Scan for the cell matching the given text and deliver its [X, Y] coordinate at center. 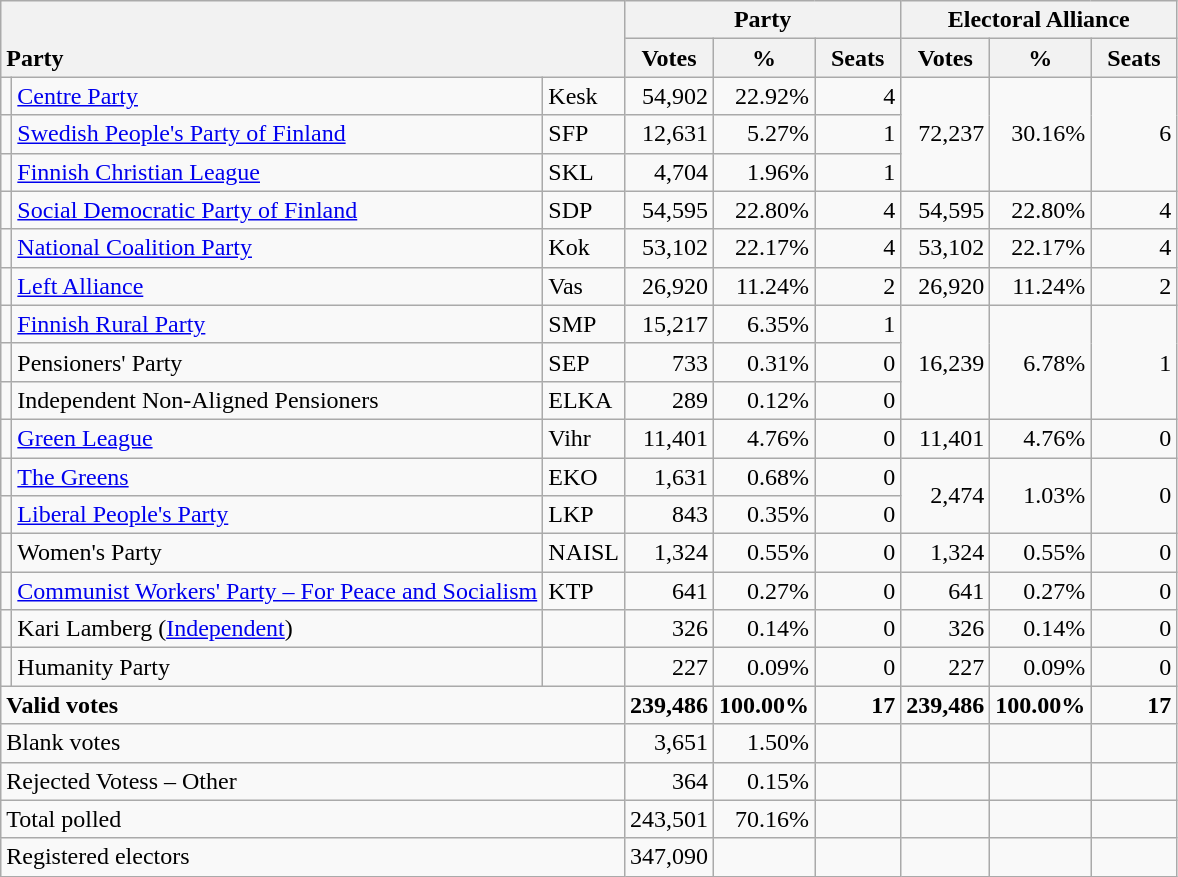
Women's Party [278, 553]
0.35% [764, 515]
Vihr [584, 438]
1.96% [764, 172]
Left Alliance [278, 286]
0.68% [764, 477]
Humanity Party [278, 667]
0.15% [764, 781]
Finnish Christian League [278, 172]
Pensioners' Party [278, 362]
Liberal People's Party [278, 515]
347,090 [668, 857]
Blank votes [313, 743]
Electoral Alliance [1039, 20]
733 [668, 362]
Kari Lamberg (Independent) [278, 629]
6.35% [764, 324]
SEP [584, 362]
Kesk [584, 96]
EKO [584, 477]
Registered electors [313, 857]
16,239 [946, 362]
15,217 [668, 324]
22.92% [764, 96]
30.16% [1040, 134]
6 [1134, 134]
National Coalition Party [278, 248]
243,501 [668, 819]
SKL [584, 172]
1.50% [764, 743]
ELKA [584, 400]
364 [668, 781]
Total polled [313, 819]
KTP [584, 591]
70.16% [764, 819]
Centre Party [278, 96]
5.27% [764, 134]
NAISL [584, 553]
SDP [584, 210]
2,474 [946, 496]
Finnish Rural Party [278, 324]
54,902 [668, 96]
843 [668, 515]
0.31% [764, 362]
1.03% [1040, 496]
Green League [278, 438]
Vas [584, 286]
SMP [584, 324]
0.12% [764, 400]
72,237 [946, 134]
Kok [584, 248]
Social Democratic Party of Finland [278, 210]
1,631 [668, 477]
Communist Workers' Party – For Peace and Socialism [278, 591]
Valid votes [313, 705]
12,631 [668, 134]
Independent Non-Aligned Pensioners [278, 400]
Swedish People's Party of Finland [278, 134]
6.78% [1040, 362]
SFP [584, 134]
4,704 [668, 172]
289 [668, 400]
The Greens [278, 477]
LKP [584, 515]
3,651 [668, 743]
Rejected Votess – Other [313, 781]
